Detect which cell encompasses the target text, then output its (X, Y) center coordinate. 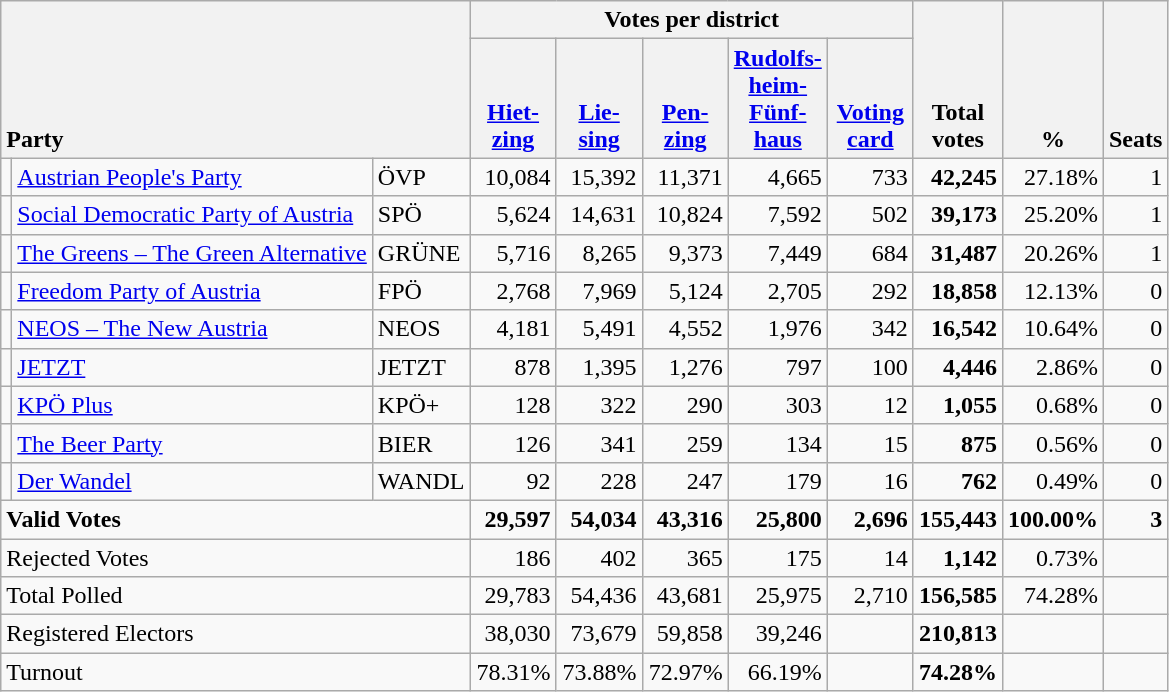
126 (513, 443)
259 (685, 443)
4,181 (513, 329)
20.26% (1052, 253)
Rudolfs-heim-Fünf-haus (778, 98)
12 (870, 405)
29,597 (513, 519)
15 (870, 443)
59,858 (685, 634)
Pen-zing (685, 98)
0.73% (1052, 557)
9,373 (685, 253)
14 (870, 557)
0.56% (1052, 443)
GRÜNE (421, 253)
5,716 (513, 253)
1,276 (685, 367)
43,681 (685, 596)
322 (599, 405)
NEOS (421, 329)
SPÖ (421, 215)
134 (778, 443)
Rejected Votes (236, 557)
18,858 (958, 291)
1,142 (958, 557)
797 (778, 367)
290 (685, 405)
175 (778, 557)
156,585 (958, 596)
5,124 (685, 291)
Votingcard (870, 98)
Valid Votes (236, 519)
179 (778, 481)
342 (870, 329)
Hiet-zing (513, 98)
1,976 (778, 329)
8,265 (599, 253)
4,665 (778, 177)
Der Wandel (192, 481)
2.86% (1052, 367)
15,392 (599, 177)
1,395 (599, 367)
66.19% (778, 672)
341 (599, 443)
38,030 (513, 634)
The Greens – The Green Alternative (192, 253)
1,055 (958, 405)
54,034 (599, 519)
0.49% (1052, 481)
WANDL (421, 481)
11,371 (685, 177)
10,824 (685, 215)
25,800 (778, 519)
ÖVP (421, 177)
29,783 (513, 596)
100 (870, 367)
25.20% (1052, 215)
78.31% (513, 672)
247 (685, 481)
3 (1135, 519)
733 (870, 177)
10,084 (513, 177)
7,449 (778, 253)
2,696 (870, 519)
Party (236, 80)
Votes per district (692, 20)
72.97% (685, 672)
16 (870, 481)
2,705 (778, 291)
762 (958, 481)
Turnout (236, 672)
27.18% (1052, 177)
210,813 (958, 634)
5,624 (513, 215)
14,631 (599, 215)
39,173 (958, 215)
Seats (1135, 80)
25,975 (778, 596)
128 (513, 405)
BIER (421, 443)
10.64% (1052, 329)
KPÖ Plus (192, 405)
% (1052, 80)
7,969 (599, 291)
4,446 (958, 367)
100.00% (1052, 519)
NEOS – The New Austria (192, 329)
875 (958, 443)
7,592 (778, 215)
5,491 (599, 329)
303 (778, 405)
KPÖ+ (421, 405)
186 (513, 557)
Totalvotes (958, 80)
502 (870, 215)
FPÖ (421, 291)
Austrian People's Party (192, 177)
365 (685, 557)
402 (599, 557)
16,542 (958, 329)
878 (513, 367)
39,246 (778, 634)
228 (599, 481)
92 (513, 481)
684 (870, 253)
2,768 (513, 291)
73.88% (599, 672)
42,245 (958, 177)
73,679 (599, 634)
0.68% (1052, 405)
4,552 (685, 329)
12.13% (1052, 291)
2,710 (870, 596)
Total Polled (236, 596)
292 (870, 291)
31,487 (958, 253)
Social Democratic Party of Austria (192, 215)
The Beer Party (192, 443)
Freedom Party of Austria (192, 291)
Registered Electors (236, 634)
155,443 (958, 519)
43,316 (685, 519)
Lie-sing (599, 98)
54,436 (599, 596)
